Detect which cell encompasses the target text, then output its (x, y) center coordinate. 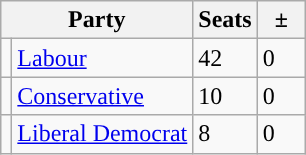
± (281, 20)
Conservative (102, 96)
Seats (225, 20)
42 (225, 58)
Liberal Democrat (102, 134)
8 (225, 134)
10 (225, 96)
Labour (102, 58)
Party (97, 20)
